Detect which cell encompasses the target text, then output its [x, y] center coordinate. 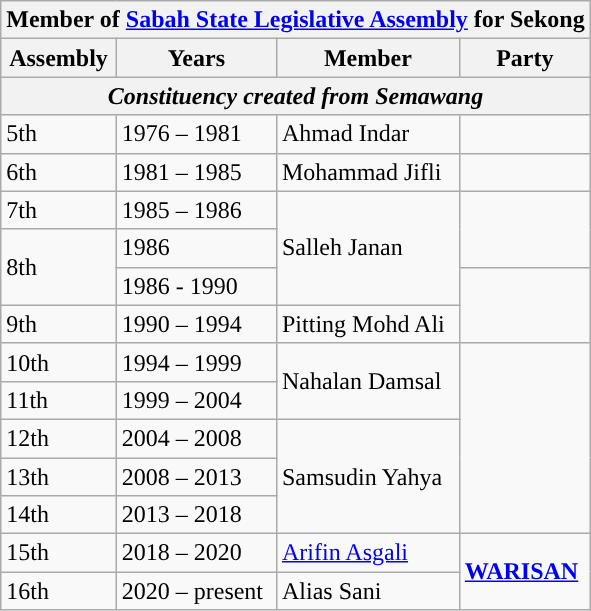
1999 – 2004 [196, 400]
Nahalan Damsal [368, 381]
11th [58, 400]
1994 – 1999 [196, 362]
13th [58, 477]
2018 – 2020 [196, 553]
Constituency created from Semawang [296, 96]
16th [58, 591]
7th [58, 210]
Mohammad Jifli [368, 172]
1986 - 1990 [196, 286]
Ahmad Indar [368, 134]
WARISAN [524, 572]
Salleh Janan [368, 248]
2013 – 2018 [196, 515]
Years [196, 58]
2004 – 2008 [196, 438]
2008 – 2013 [196, 477]
1985 – 1986 [196, 210]
Alias Sani [368, 591]
8th [58, 267]
Party [524, 58]
Pitting Mohd Ali [368, 324]
5th [58, 134]
10th [58, 362]
9th [58, 324]
14th [58, 515]
6th [58, 172]
15th [58, 553]
Member of Sabah State Legislative Assembly for Sekong [296, 20]
Assembly [58, 58]
1976 – 1981 [196, 134]
1986 [196, 248]
Member [368, 58]
1990 – 1994 [196, 324]
Arifin Asgali [368, 553]
12th [58, 438]
2020 – present [196, 591]
Samsudin Yahya [368, 476]
1981 – 1985 [196, 172]
